Return the (x, y) coordinate for the center point of the cell that contains the specified text.  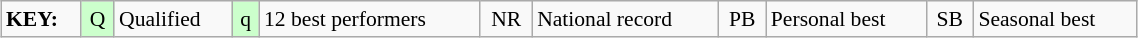
SB (950, 19)
12 best performers (370, 19)
PB (742, 19)
Q (98, 19)
NR (506, 19)
KEY: (41, 19)
National record (626, 19)
Personal best (846, 19)
q (246, 19)
Qualified (173, 19)
Seasonal best (1055, 19)
